Extract the [x, y] coordinate from the center of the cell holding the provided text.  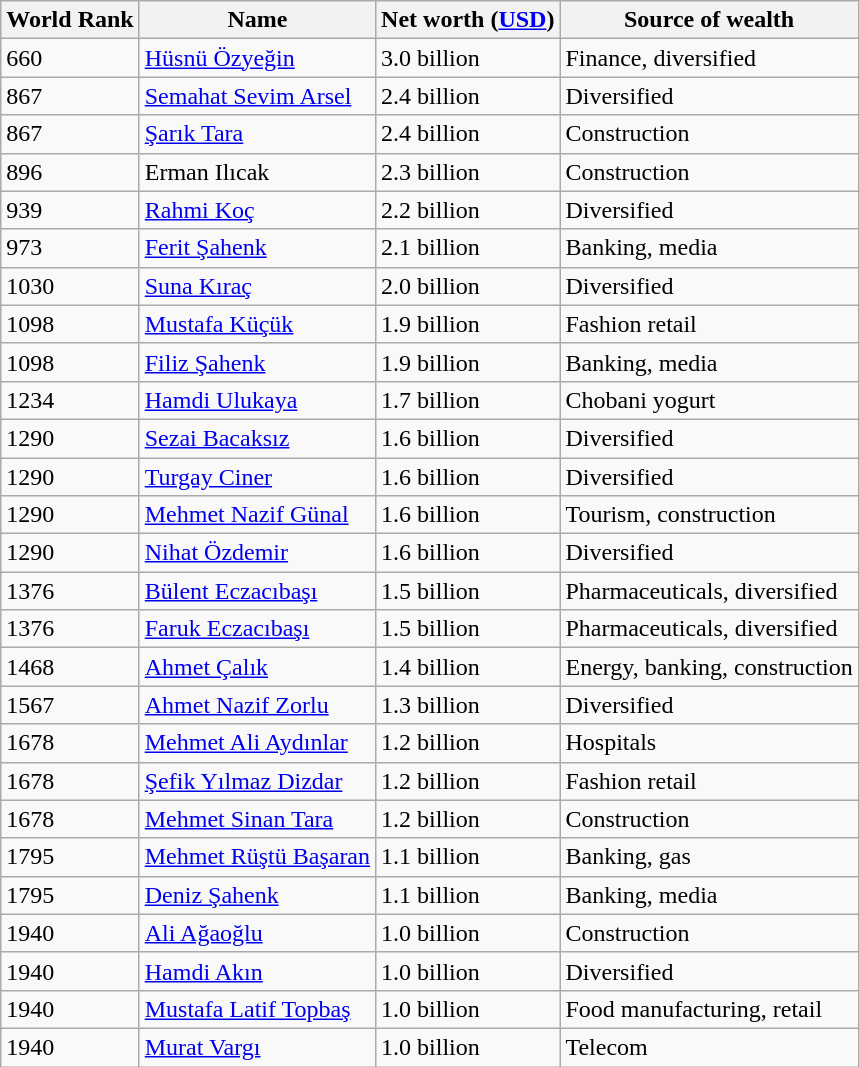
Hamdi Akın [257, 971]
Mehmet Ali Aydınlar [257, 743]
1567 [70, 705]
2.0 billion [468, 286]
Ahmet Nazif Zorlu [257, 705]
Hamdi Ulukaya [257, 400]
1468 [70, 667]
Mehmet Sinan Tara [257, 819]
Ali Ağaoğlu [257, 933]
Filiz Şahenk [257, 362]
660 [70, 58]
Bülent Eczacıbaşı [257, 591]
Murat Vargı [257, 1047]
Mehmet Rüştü Başaran [257, 857]
973 [70, 248]
Mustafa Latif Topbaş [257, 1009]
Tourism, construction [709, 515]
1.3 billion [468, 705]
Banking, gas [709, 857]
3.0 billion [468, 58]
Source of wealth [709, 20]
Telecom [709, 1047]
Şarık Tara [257, 134]
Name [257, 20]
Ferit Şahenk [257, 248]
Turgay Ciner [257, 477]
Sezai Bacaksız [257, 438]
Mustafa Küçük [257, 324]
Finance, diversified [709, 58]
1.7 billion [468, 400]
Suna Kıraç [257, 286]
Net worth (USD) [468, 20]
Nihat Özdemir [257, 553]
896 [70, 172]
1030 [70, 286]
939 [70, 210]
2.2 billion [468, 210]
Mehmet Nazif Günal [257, 515]
1234 [70, 400]
Food manufacturing, retail [709, 1009]
Ahmet Çalık [257, 667]
Rahmi Koç [257, 210]
2.3 billion [468, 172]
World Rank [70, 20]
Deniz Şahenk [257, 895]
2.1 billion [468, 248]
1.4 billion [468, 667]
Chobani yogurt [709, 400]
Faruk Eczacıbaşı [257, 629]
Şefik Yılmaz Dizdar [257, 781]
Erman Ilıcak [257, 172]
Hospitals [709, 743]
Semahat Sevim Arsel [257, 96]
Energy, banking, construction [709, 667]
Hüsnü Özyeğin [257, 58]
